Extract the [x, y] coordinate from the center of the cell holding the provided text.  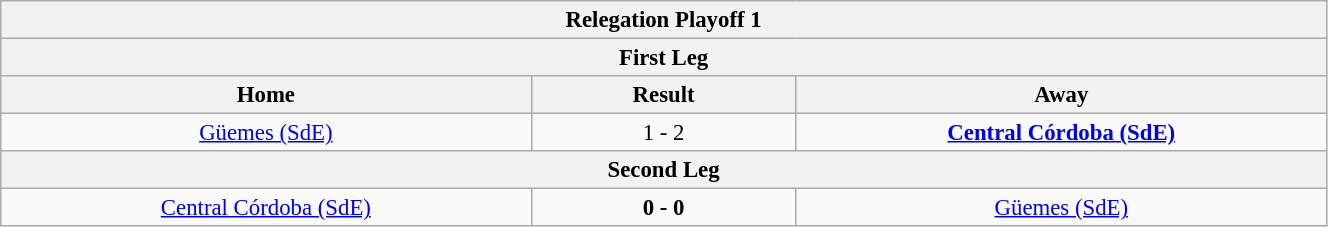
Home [266, 95]
First Leg [664, 58]
Result [664, 95]
1 - 2 [664, 133]
0 - 0 [664, 208]
Relegation Playoff 1 [664, 20]
Away [1061, 95]
Second Leg [664, 170]
